Locate the cell with the specified text and output its (x, y) center coordinate. 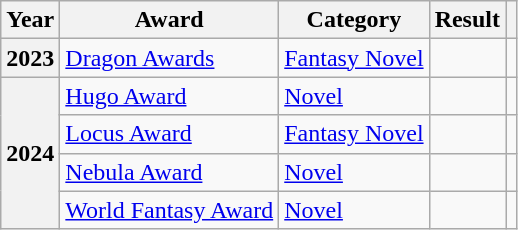
Hugo Award (170, 96)
Dragon Awards (170, 58)
Category (354, 20)
2023 (30, 58)
Nebula Award (170, 172)
2024 (30, 153)
Result (467, 20)
World Fantasy Award (170, 210)
Award (170, 20)
Year (30, 20)
Locus Award (170, 134)
